Search for the cell housing the specified text and yield its (x, y) center coordinate. 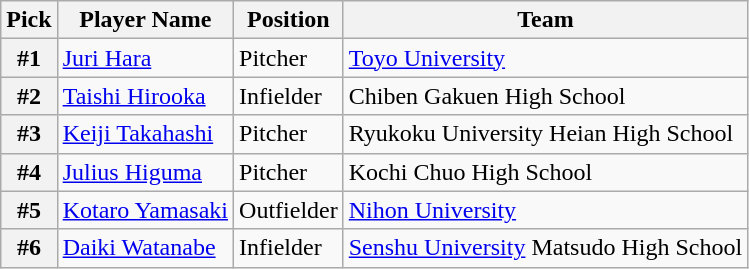
#1 (29, 58)
Taishi Hirooka (145, 96)
Kochi Chuo High School (545, 172)
Player Name (145, 20)
Toyo University (545, 58)
Kotaro Yamasaki (145, 210)
#6 (29, 248)
Ryukoku University Heian High School (545, 134)
Julius Higuma (145, 172)
Pick (29, 20)
Senshu University Matsudo High School (545, 248)
Nihon University (545, 210)
Daiki Watanabe (145, 248)
#4 (29, 172)
Position (289, 20)
#2 (29, 96)
Team (545, 20)
Outfielder (289, 210)
Chiben Gakuen High School (545, 96)
Juri Hara (145, 58)
Keiji Takahashi (145, 134)
#5 (29, 210)
#3 (29, 134)
